Search for the cell housing the specified text and yield its [X, Y] center coordinate. 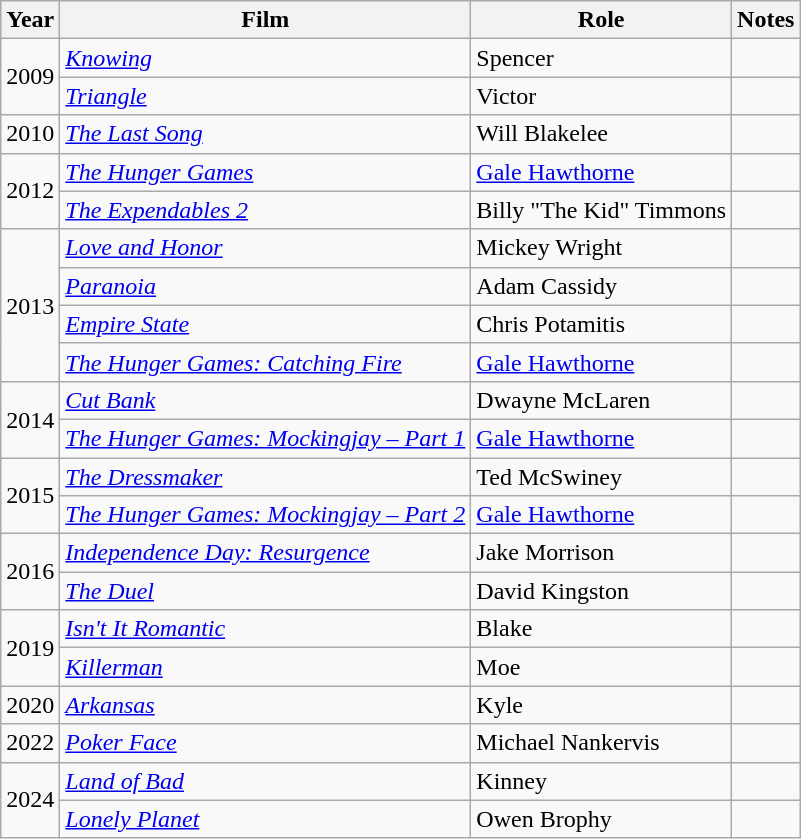
Lonely Planet [266, 819]
Michael Nankervis [602, 743]
Land of Bad [266, 781]
Will Blakelee [602, 134]
Moe [602, 667]
Ted McSwiney [602, 477]
The Hunger Games: Mockingjay – Part 2 [266, 515]
Film [266, 20]
Billy "The Kid" Timmons [602, 210]
Adam Cassidy [602, 286]
Poker Face [266, 743]
Independence Day: Resurgence [266, 553]
Dwayne McLaren [602, 400]
Notes [766, 20]
2022 [30, 743]
Killerman [266, 667]
2012 [30, 191]
Arkansas [266, 705]
Isn't It Romantic [266, 629]
2015 [30, 496]
Kinney [602, 781]
2016 [30, 572]
The Expendables 2 [266, 210]
2014 [30, 419]
2019 [30, 648]
Spencer [602, 58]
2010 [30, 134]
Triangle [266, 96]
Victor [602, 96]
Blake [602, 629]
Mickey Wright [602, 248]
Paranoia [266, 286]
Kyle [602, 705]
Empire State [266, 324]
The Last Song [266, 134]
2013 [30, 305]
The Duel [266, 591]
Role [602, 20]
Jake Morrison [602, 553]
2020 [30, 705]
Owen Brophy [602, 819]
Cut Bank [266, 400]
2009 [30, 77]
The Hunger Games [266, 172]
2024 [30, 800]
The Hunger Games: Catching Fire [266, 362]
The Hunger Games: Mockingjay – Part 1 [266, 438]
Love and Honor [266, 248]
Chris Potamitis [602, 324]
The Dressmaker [266, 477]
David Kingston [602, 591]
Year [30, 20]
Knowing [266, 58]
